Capture the cell that displays the provided text and extract its (X, Y) central coordinate. 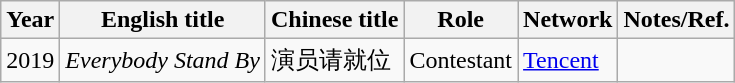
Role (461, 20)
Contestant (461, 60)
English title (163, 20)
2019 (30, 60)
Tencent (568, 60)
Everybody Stand By (163, 60)
Chinese title (334, 20)
Year (30, 20)
Network (568, 20)
演员请就位 (334, 60)
Notes/Ref. (676, 20)
